Locate the cell with the specified text and output its [X, Y] center coordinate. 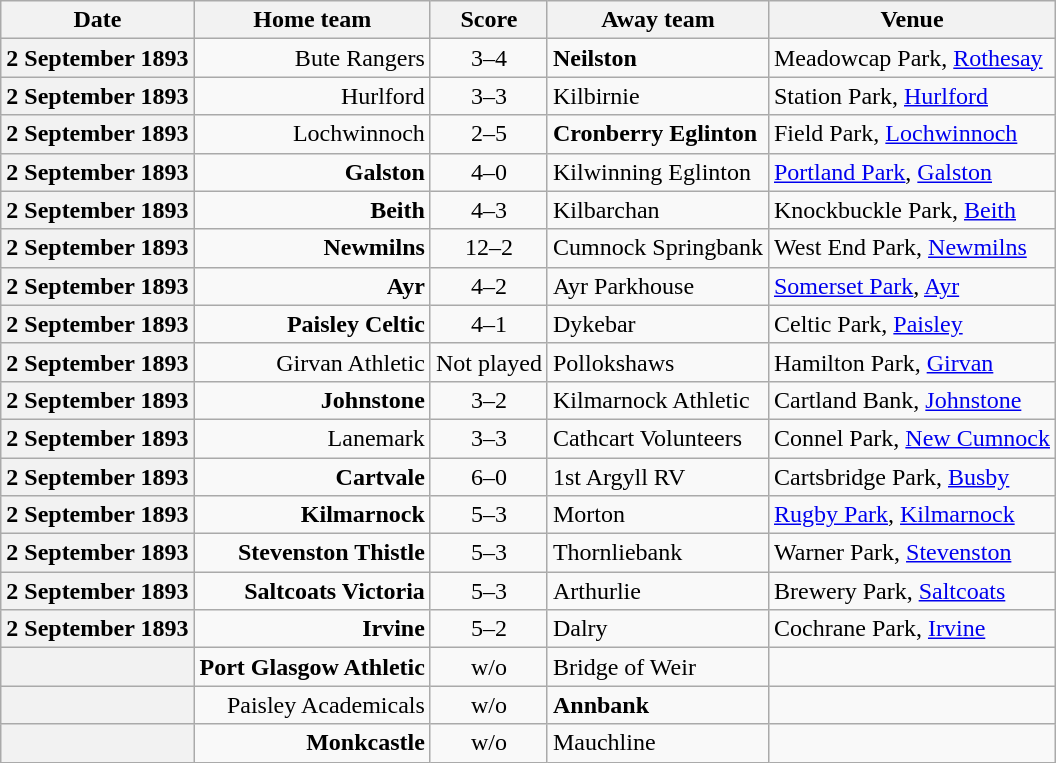
Dalry [658, 629]
Kilbarchan [658, 210]
Ayr [312, 286]
Dykebar [658, 324]
Kilbirnie [658, 96]
Beith [312, 210]
Ayr Parkhouse [658, 286]
Mauchline [658, 743]
Newmilns [312, 248]
Irvine [312, 629]
Brewery Park, Saltcoats [912, 591]
Cartsbridge Park, Busby [912, 477]
1st Argyll RV [658, 477]
Hamilton Park, Girvan [912, 362]
Arthurlie [658, 591]
Lochwinnoch [312, 134]
Monkcastle [312, 743]
Cartland Bank, Johnstone [912, 400]
Score [488, 20]
Cumnock Springbank [658, 248]
Lanemark [312, 438]
5–2 [488, 629]
Connel Park, New Cumnock [912, 438]
4–3 [488, 210]
Saltcoats Victoria [312, 591]
Bridge of Weir [658, 667]
Venue [912, 20]
Paisley Celtic [312, 324]
Home team [312, 20]
Girvan Athletic [312, 362]
Kilmarnock [312, 515]
Galston [312, 172]
4–0 [488, 172]
Cochrane Park, Irvine [912, 629]
Date [98, 20]
3–4 [488, 58]
Celtic Park, Paisley [912, 324]
Somerset Park, Ayr [912, 286]
Port Glasgow Athletic [312, 667]
12–2 [488, 248]
Station Park, Hurlford [912, 96]
Cathcart Volunteers [658, 438]
West End Park, Newmilns [912, 248]
Annbank [658, 705]
Cartvale [312, 477]
Thornliebank [658, 553]
Johnstone [312, 400]
Portland Park, Galston [912, 172]
Pollokshaws [658, 362]
Cronberry Eglinton [658, 134]
Hurlford [312, 96]
Bute Rangers [312, 58]
Field Park, Lochwinnoch [912, 134]
Not played [488, 362]
3–2 [488, 400]
Rugby Park, Kilmarnock [912, 515]
Away team [658, 20]
Morton [658, 515]
6–0 [488, 477]
4–2 [488, 286]
Neilston [658, 58]
Kilwinning Eglinton [658, 172]
2–5 [488, 134]
Meadowcap Park, Rothesay [912, 58]
Kilmarnock Athletic [658, 400]
Paisley Academicals [312, 705]
Stevenston Thistle [312, 553]
4–1 [488, 324]
Warner Park, Stevenston [912, 553]
Knockbuckle Park, Beith [912, 210]
